Output the (X, Y) coordinate of the center of the cell containing the given text.  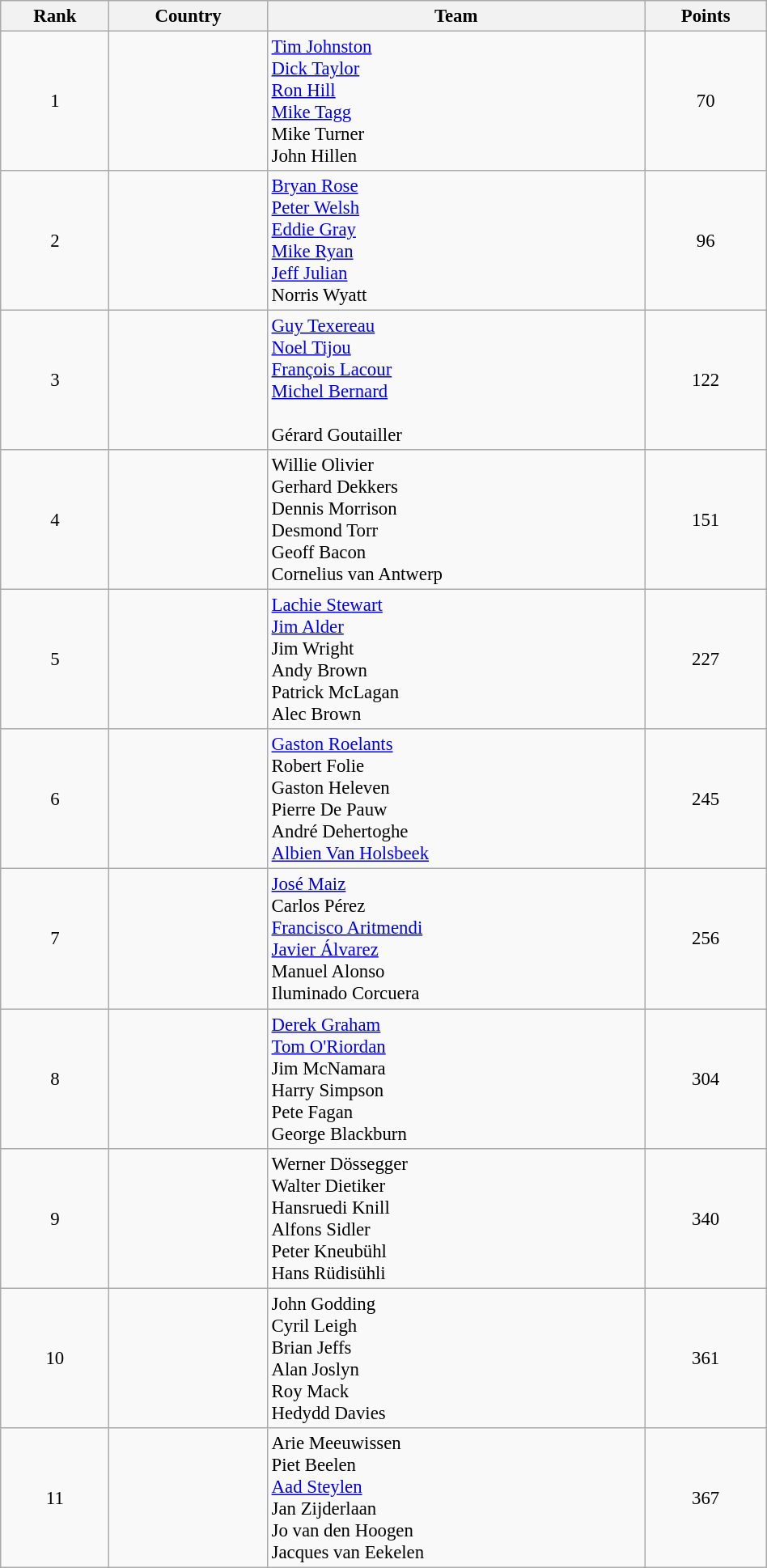
Bryan RosePeter WelshEddie GrayMike RyanJeff JulianNorris Wyatt (456, 241)
Derek GrahamTom O'RiordanJim McNamaraHarry SimpsonPete FaganGeorge Blackburn (456, 1079)
Werner DösseggerWalter DietikerHansruedi KnillAlfons SidlerPeter KneubühlHans Rüdisühli (456, 1218)
John GoddingCyril LeighBrian JeffsAlan JoslynRoy MackHedydd Davies (456, 1358)
Tim JohnstonDick TaylorRon HillMike TaggMike TurnerJohn Hillen (456, 102)
367 (706, 1497)
Gaston RoelantsRobert FolieGaston HelevenPierre De PauwAndré DehertogheAlbien Van Holsbeek (456, 799)
304 (706, 1079)
Lachie StewartJim AlderJim WrightAndy BrownPatrick McLaganAlec Brown (456, 660)
96 (706, 241)
361 (706, 1358)
Willie OlivierGerhard DekkersDennis MorrisonDesmond TorrGeoff BaconCornelius van Antwerp (456, 519)
256 (706, 939)
3 (55, 380)
7 (55, 939)
2 (55, 241)
340 (706, 1218)
245 (706, 799)
6 (55, 799)
Points (706, 16)
8 (55, 1079)
122 (706, 380)
Country (188, 16)
José MaizCarlos PérezFrancisco AritmendiJavier ÁlvarezManuel AlonsoIluminado Corcuera (456, 939)
Rank (55, 16)
Team (456, 16)
1 (55, 102)
10 (55, 1358)
227 (706, 660)
4 (55, 519)
151 (706, 519)
9 (55, 1218)
70 (706, 102)
Arie MeeuwissenPiet BeelenAad SteylenJan ZijderlaanJo van den HoogenJacques van Eekelen (456, 1497)
Guy TexereauNoel TijouFrançois LacourMichel BernardGérard Goutailler (456, 380)
11 (55, 1497)
5 (55, 660)
